Identify which cell holds the provided text, then report its [x, y] central coordinate. 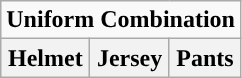
Jersey [130, 58]
Pants [204, 58]
Helmet [46, 58]
Uniform Combination [121, 20]
